Search for the cell housing the specified text and yield its [x, y] center coordinate. 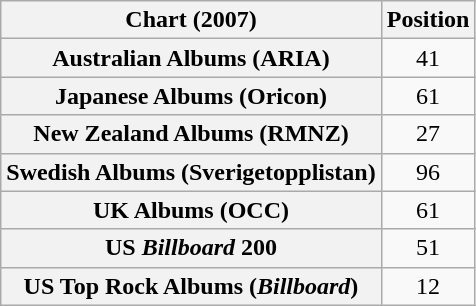
Australian Albums (ARIA) [191, 58]
Chart (2007) [191, 20]
51 [428, 248]
41 [428, 58]
US Billboard 200 [191, 248]
US Top Rock Albums (Billboard) [191, 286]
UK Albums (OCC) [191, 210]
Position [428, 20]
96 [428, 172]
New Zealand Albums (RMNZ) [191, 134]
Swedish Albums (Sverigetopplistan) [191, 172]
12 [428, 286]
Japanese Albums (Oricon) [191, 96]
27 [428, 134]
